Determine the [X, Y] coordinate at the center of the cell enclosing the given text.  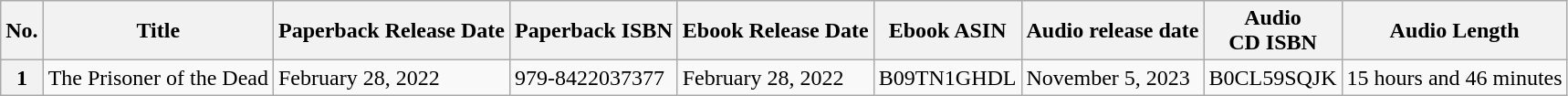
Ebook Release Date [776, 31]
Audio Length [1455, 31]
AudioCD ISBN [1272, 31]
Audio release date [1113, 31]
Ebook ASIN [947, 31]
1 [22, 78]
Paperback Release Date [391, 31]
15 hours and 46 minutes [1455, 78]
979-8422037377 [593, 78]
B0CL59SQJK [1272, 78]
November 5, 2023 [1113, 78]
B09TN1GHDL [947, 78]
Paperback ISBN [593, 31]
Title [158, 31]
The Prisoner of the Dead [158, 78]
No. [22, 31]
